Output the [x, y] coordinate of the center of the cell containing the given text.  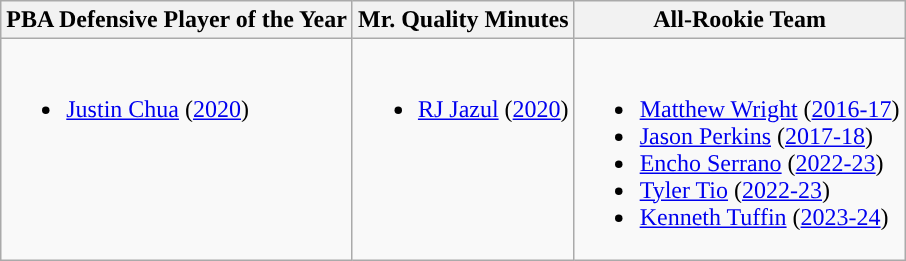
All-Rookie Team [740, 20]
PBA Defensive Player of the Year [177, 20]
Mr. Quality Minutes [463, 20]
Matthew Wright (2016-17)Jason Perkins (2017-18)Encho Serrano (2022-23)Tyler Tio (2022-23)Kenneth Tuffin (2023-24) [740, 150]
Justin Chua (2020) [177, 150]
RJ Jazul (2020) [463, 150]
